Scan for the cell matching the given text and deliver its (X, Y) coordinate at center. 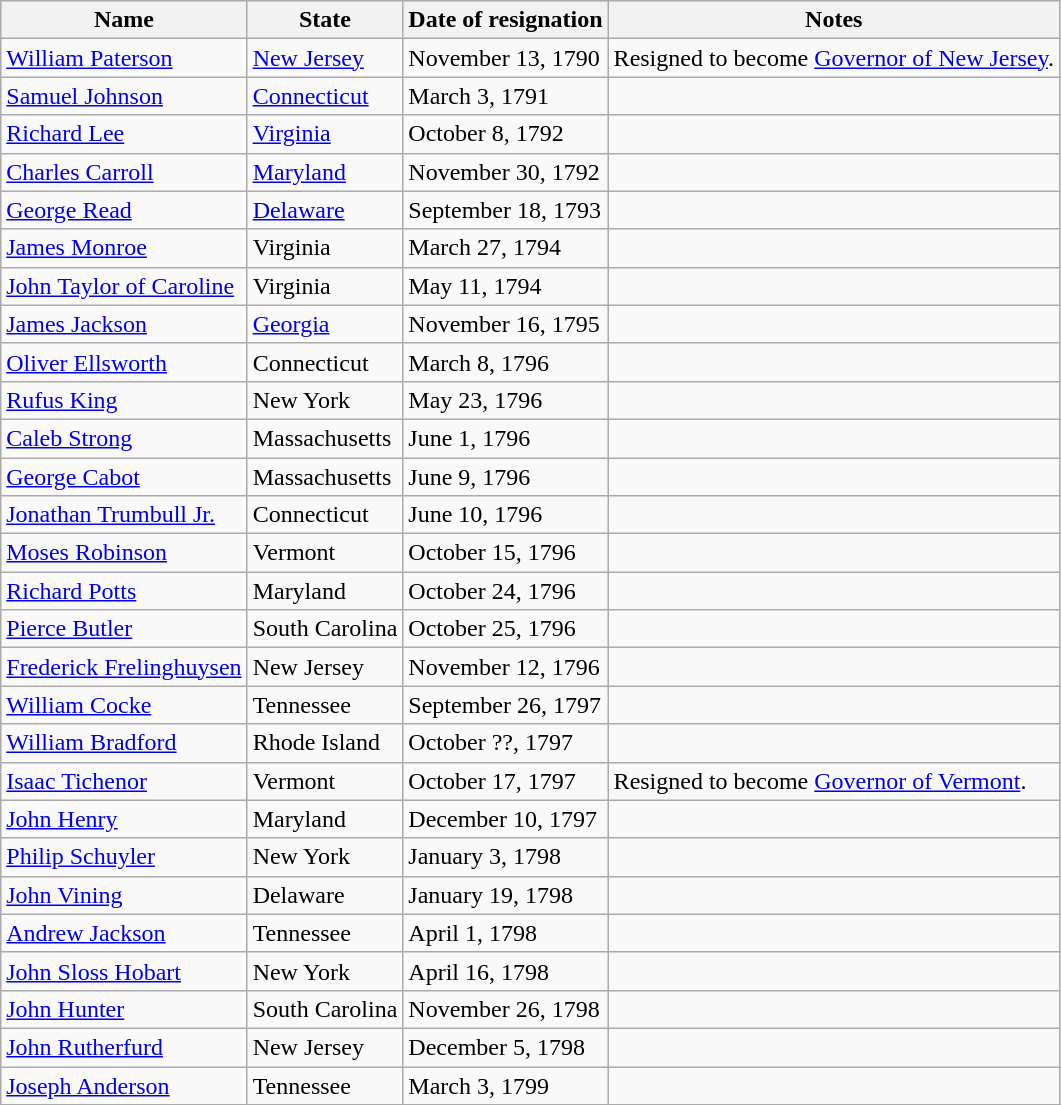
April 16, 1798 (506, 971)
Georgia (325, 324)
John Henry (124, 819)
June 9, 1796 (506, 477)
June 10, 1796 (506, 515)
January 3, 1798 (506, 857)
October 24, 1796 (506, 591)
John Rutherfurd (124, 1047)
October 8, 1792 (506, 134)
Resigned to become Governor of Vermont. (834, 781)
George Cabot (124, 477)
November 12, 1796 (506, 667)
September 18, 1793 (506, 210)
Name (124, 20)
December 5, 1798 (506, 1047)
Frederick Frelinghuysen (124, 667)
Pierce Butler (124, 629)
October 15, 1796 (506, 553)
Richard Lee (124, 134)
Caleb Strong (124, 438)
George Read (124, 210)
Oliver Ellsworth (124, 362)
March 3, 1791 (506, 96)
Date of resignation (506, 20)
January 19, 1798 (506, 895)
John Vining (124, 895)
Resigned to become Governor of New Jersey. (834, 58)
Andrew Jackson (124, 933)
November 30, 1792 (506, 172)
Joseph Anderson (124, 1085)
May 11, 1794 (506, 286)
John Taylor of Caroline (124, 286)
November 26, 1798 (506, 1009)
Charles Carroll (124, 172)
October 25, 1796 (506, 629)
Philip Schuyler (124, 857)
Richard Potts (124, 591)
May 23, 1796 (506, 400)
James Jackson (124, 324)
Rufus King (124, 400)
John Sloss Hobart (124, 971)
December 10, 1797 (506, 819)
Isaac Tichenor (124, 781)
James Monroe (124, 248)
Jonathan Trumbull Jr. (124, 515)
State (325, 20)
October ??, 1797 (506, 743)
September 26, 1797 (506, 705)
William Bradford (124, 743)
William Cocke (124, 705)
John Hunter (124, 1009)
April 1, 1798 (506, 933)
November 16, 1795 (506, 324)
Samuel Johnson (124, 96)
William Paterson (124, 58)
Rhode Island (325, 743)
October 17, 1797 (506, 781)
Notes (834, 20)
November 13, 1790 (506, 58)
Moses Robinson (124, 553)
June 1, 1796 (506, 438)
March 3, 1799 (506, 1085)
March 27, 1794 (506, 248)
March 8, 1796 (506, 362)
